Identify which cell holds the provided text, then report its [X, Y] central coordinate. 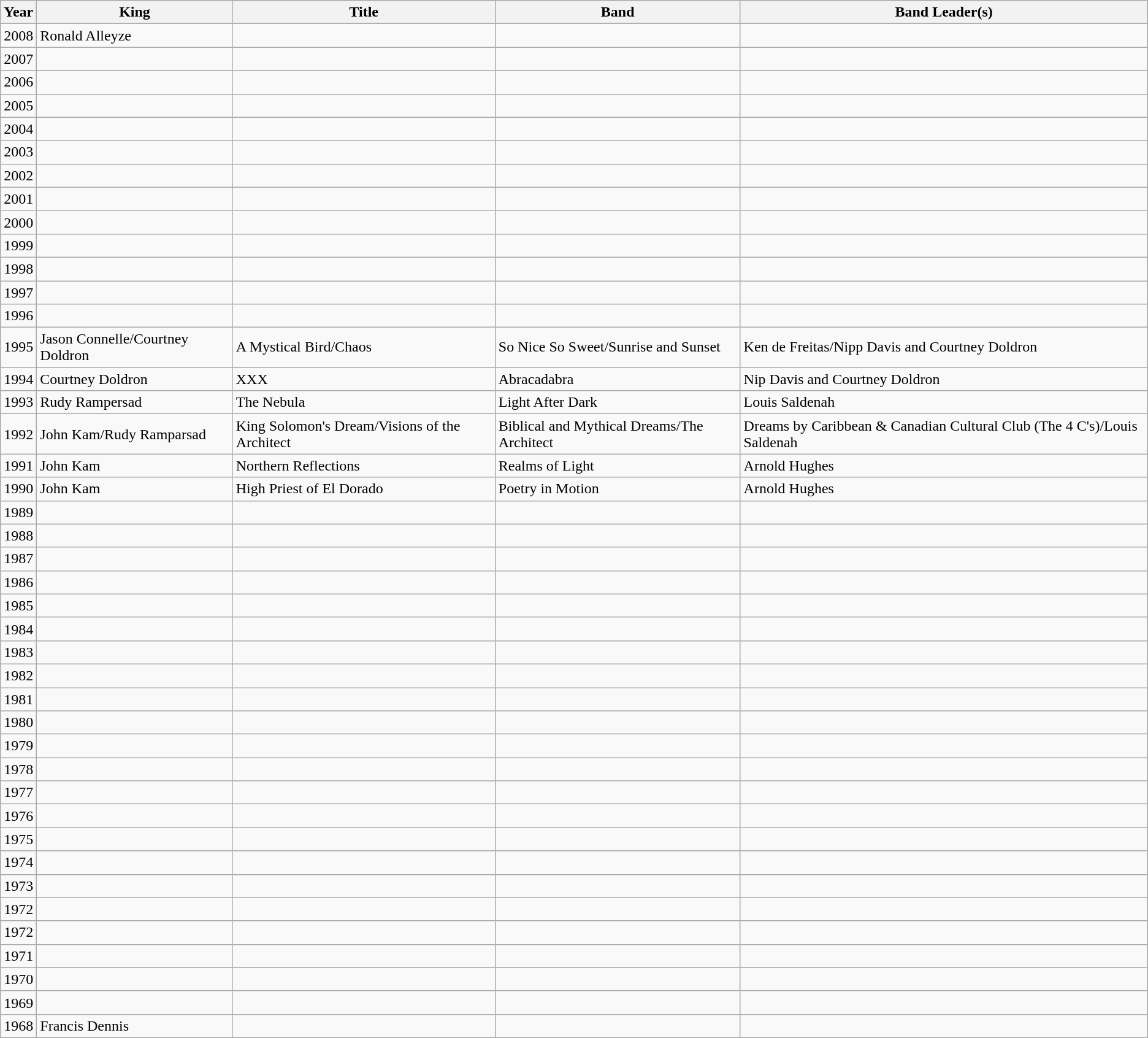
1996 [18, 316]
1992 [18, 434]
Year [18, 12]
King [135, 12]
1980 [18, 723]
The Nebula [364, 402]
Title [364, 12]
1975 [18, 839]
Northern Reflections [364, 466]
1984 [18, 629]
1968 [18, 1026]
1970 [18, 979]
1999 [18, 245]
Ronald Alleyze [135, 36]
1979 [18, 746]
2003 [18, 152]
1977 [18, 793]
1995 [18, 347]
1978 [18, 769]
Band [618, 12]
1983 [18, 652]
Rudy Rampersad [135, 402]
Light After Dark [618, 402]
1987 [18, 559]
Louis Saldenah [944, 402]
1985 [18, 605]
1997 [18, 293]
2004 [18, 129]
So Nice So Sweet/Sunrise and Sunset [618, 347]
2000 [18, 222]
Jason Connelle/Courtney Doldron [135, 347]
1990 [18, 489]
1981 [18, 699]
1993 [18, 402]
1973 [18, 886]
Band Leader(s) [944, 12]
1998 [18, 269]
Courtney Doldron [135, 379]
2001 [18, 199]
1974 [18, 863]
Biblical and Mythical Dreams/The Architect [618, 434]
Dreams by Caribbean & Canadian Cultural Club (The 4 C's)/Louis Saldenah [944, 434]
1976 [18, 816]
1986 [18, 582]
2002 [18, 175]
1988 [18, 536]
1971 [18, 956]
1994 [18, 379]
2005 [18, 106]
A Mystical Bird/Chaos [364, 347]
Francis Dennis [135, 1026]
XXX [364, 379]
High Priest of El Dorado [364, 489]
2008 [18, 36]
2007 [18, 59]
Ken de Freitas/Nipp Davis and Courtney Doldron [944, 347]
1991 [18, 466]
Nip Davis and Courtney Doldron [944, 379]
John Kam/Rudy Ramparsad [135, 434]
1969 [18, 1002]
1989 [18, 512]
Realms of Light [618, 466]
Abracadabra [618, 379]
2006 [18, 82]
1982 [18, 675]
King Solomon's Dream/Visions of the Architect [364, 434]
Poetry in Motion [618, 489]
